Determine the [x, y] coordinate at the center of the cell enclosing the given text.  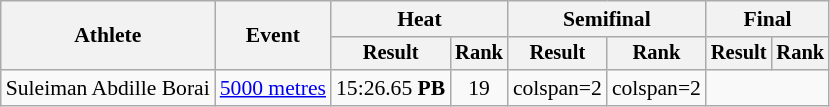
Event [273, 36]
Final [768, 19]
Semifinal [607, 19]
Suleiman Abdille Borai [108, 88]
Heat [420, 19]
15:26.65 PB [390, 88]
Athlete [108, 36]
19 [479, 88]
5000 metres [273, 88]
